For the text-containing cell, return its midpoint in (x, y) coordinate format. 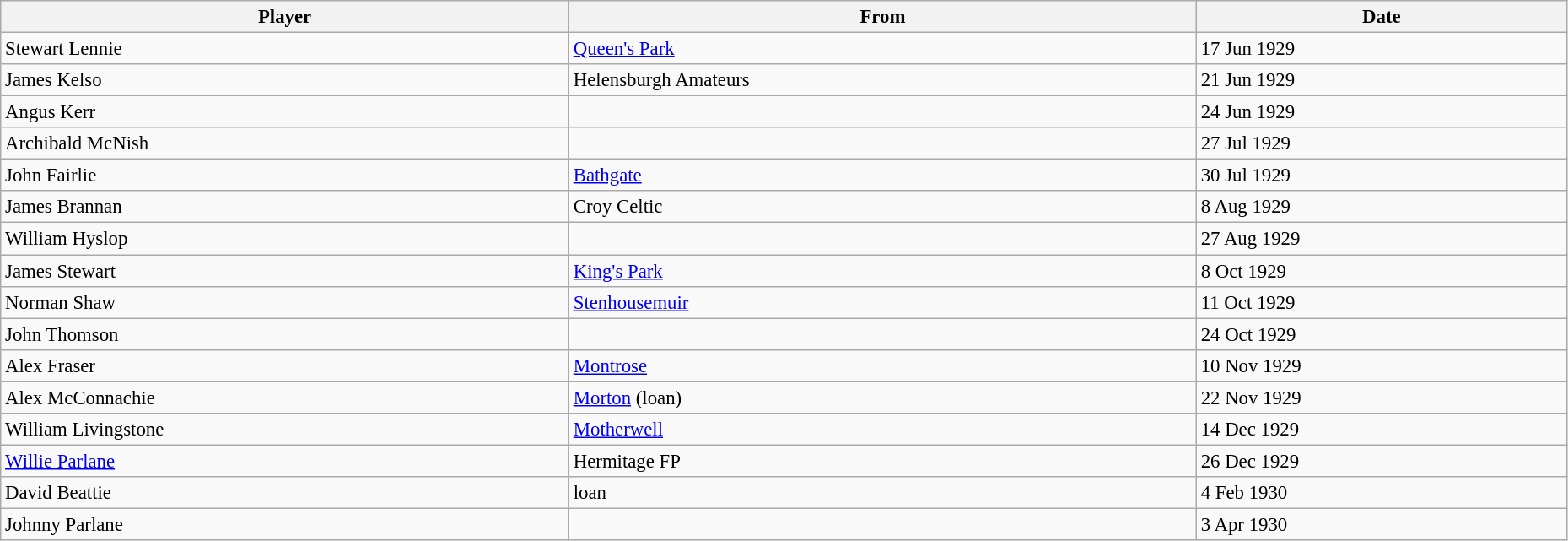
William Livingstone (285, 430)
30 Jul 1929 (1382, 176)
Alex Fraser (285, 365)
David Beattie (285, 493)
John Thomson (285, 334)
24 Jun 1929 (1382, 112)
James Brannan (285, 207)
21 Jun 1929 (1382, 80)
10 Nov 1929 (1382, 365)
Norman Shaw (285, 302)
3 Apr 1930 (1382, 524)
26 Dec 1929 (1382, 461)
22 Nov 1929 (1382, 398)
8 Aug 1929 (1382, 207)
From (882, 17)
24 Oct 1929 (1382, 334)
James Stewart (285, 271)
William Hyslop (285, 239)
Willie Parlane (285, 461)
Croy Celtic (882, 207)
Helensburgh Amateurs (882, 80)
Johnny Parlane (285, 524)
Stenhousemuir (882, 302)
Stewart Lennie (285, 49)
James Kelso (285, 80)
Montrose (882, 365)
King's Park (882, 271)
27 Jul 1929 (1382, 143)
27 Aug 1929 (1382, 239)
Hermitage FP (882, 461)
Date (1382, 17)
11 Oct 1929 (1382, 302)
Queen's Park (882, 49)
17 Jun 1929 (1382, 49)
4 Feb 1930 (1382, 493)
loan (882, 493)
Alex McConnachie (285, 398)
John Fairlie (285, 176)
14 Dec 1929 (1382, 430)
8 Oct 1929 (1382, 271)
Bathgate (882, 176)
Angus Kerr (285, 112)
Archibald McNish (285, 143)
Morton (loan) (882, 398)
Motherwell (882, 430)
Player (285, 17)
